Scan for the cell matching the given text and deliver its (X, Y) coordinate at center. 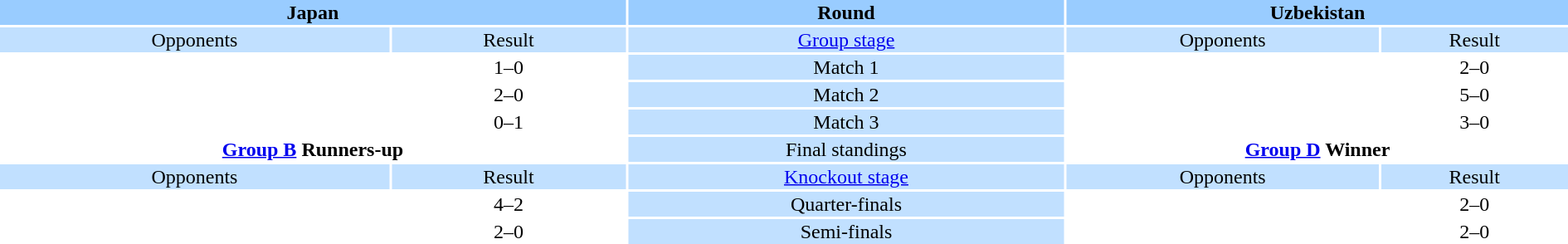
Match 2 (846, 95)
Quarter-finals (846, 204)
Group D Winner (1317, 149)
5–0 (1474, 95)
Semi-finals (846, 232)
Round (846, 12)
Match 1 (846, 67)
Knockout stage (846, 177)
1–0 (509, 67)
Final standings (846, 149)
0–1 (509, 122)
Group stage (846, 40)
Japan (313, 12)
Match 3 (846, 122)
Uzbekistan (1317, 12)
4–2 (509, 204)
3–0 (1474, 122)
Group B Runners-up (313, 149)
